Identify which cell holds the provided text, then report its (x, y) central coordinate. 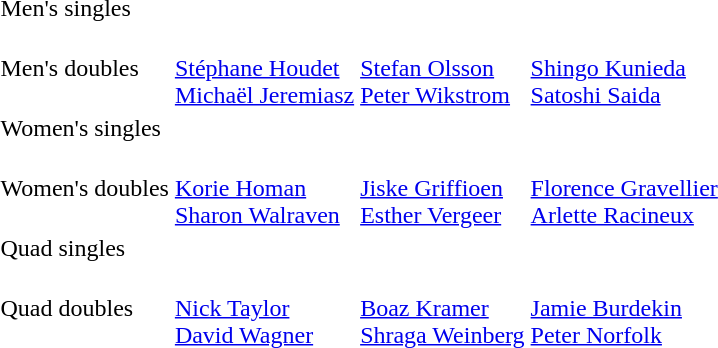
Korie Homan Sharon Walraven (264, 188)
Stefan Olsson Peter Wikstrom (442, 68)
Jiske Griffioen Esther Vergeer (442, 188)
Stéphane Houdet Michaël Jeremiasz (264, 68)
